Output the [x, y] coordinate of the center of the cell containing the given text.  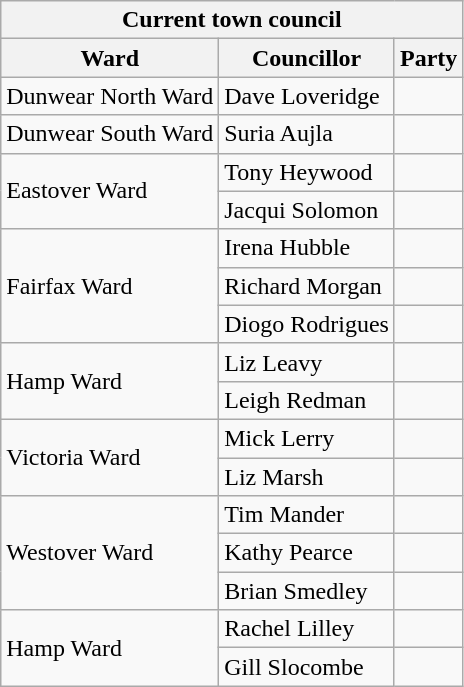
Gill Slocombe [307, 667]
Fairfax Ward [110, 286]
Leigh Redman [307, 400]
Kathy Pearce [307, 553]
Irena Hubble [307, 248]
Current town council [232, 20]
Victoria Ward [110, 457]
Liz Leavy [307, 362]
Liz Marsh [307, 477]
Eastover Ward [110, 191]
Westover Ward [110, 553]
Suria Aujla [307, 134]
Brian Smedley [307, 591]
Diogo Rodrigues [307, 324]
Rachel Lilley [307, 629]
Dunwear North Ward [110, 96]
Councillor [307, 58]
Dave Loveridge [307, 96]
Mick Lerry [307, 438]
Party [428, 58]
Ward [110, 58]
Dunwear South Ward [110, 134]
Tony Heywood [307, 172]
Richard Morgan [307, 286]
Tim Mander [307, 515]
Jacqui Solomon [307, 210]
